Determine the (X, Y) coordinate at the center of the cell enclosing the given text.  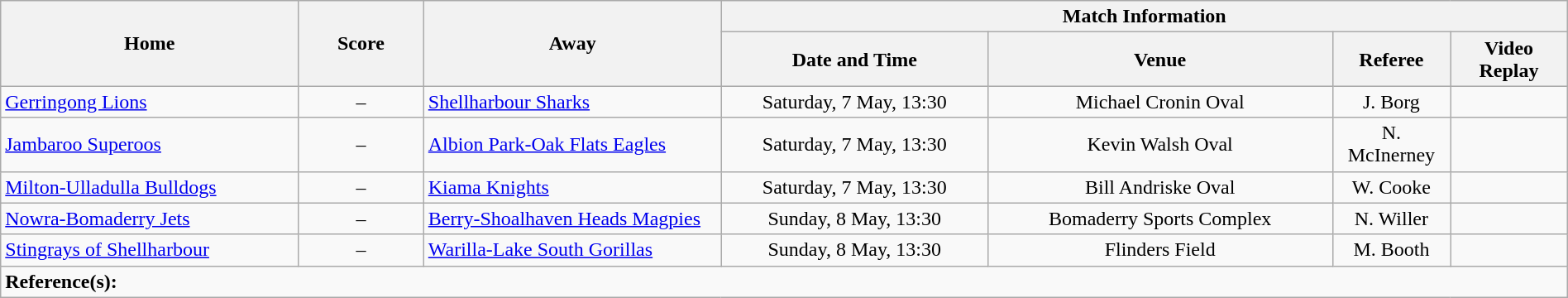
Milton-Ulladulla Bulldogs (150, 187)
Warilla-Lake South Gorillas (572, 250)
Berry-Shoalhaven Heads Magpies (572, 219)
N. McInerney (1391, 144)
W. Cooke (1391, 187)
Match Information (1145, 17)
J. Borg (1391, 102)
Kevin Walsh Oval (1159, 144)
Home (150, 43)
N. Willer (1391, 219)
Bomaderry Sports Complex (1159, 219)
Away (572, 43)
Jambaroo Superoos (150, 144)
Bill Andriske Oval (1159, 187)
Video Replay (1509, 60)
Venue (1159, 60)
Shellharbour Sharks (572, 102)
Stingrays of Shellharbour (150, 250)
Reference(s): (784, 281)
Gerringong Lions (150, 102)
Michael Cronin Oval (1159, 102)
Nowra-Bomaderry Jets (150, 219)
Kiama Knights (572, 187)
Score (361, 43)
Flinders Field (1159, 250)
M. Booth (1391, 250)
Albion Park-Oak Flats Eagles (572, 144)
Referee (1391, 60)
Date and Time (854, 60)
